Extract the [x, y] coordinate from the center of the cell holding the provided text.  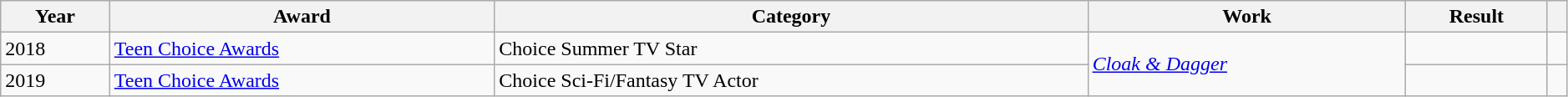
Choice Sci-Fi/Fantasy TV Actor [791, 80]
Work [1246, 17]
2019 [55, 80]
2018 [55, 48]
Award [302, 17]
Cloak & Dagger [1246, 64]
Year [55, 17]
Choice Summer TV Star [791, 48]
Category [791, 17]
Result [1477, 17]
